Determine the [X, Y] coordinate at the center of the cell enclosing the given text.  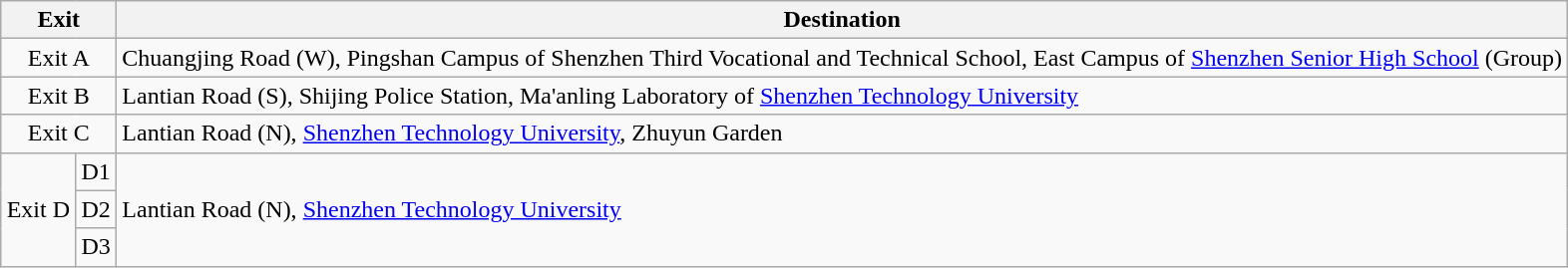
D2 [96, 209]
Exit A [59, 58]
Lantian Road (N), Shenzhen Technology University, Zhuyun Garden [842, 134]
Lantian Road (S), Shijing Police Station, Ma'anling Laboratory of Shenzhen Technology University [842, 96]
Exit C [59, 134]
D3 [96, 247]
Exit [59, 20]
Exit D [38, 209]
Chuangjing Road (W), Pingshan Campus of Shenzhen Third Vocational and Technical School, East Campus of Shenzhen Senior High School (Group) [842, 58]
Destination [842, 20]
Lantian Road (N), Shenzhen Technology University [842, 209]
D1 [96, 171]
Exit B [59, 96]
